Find where the given text appears and provide that cell's center as [x, y] coordinate. 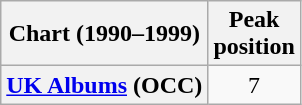
7 [254, 85]
UK Albums (OCC) [104, 85]
Chart (1990–1999) [104, 34]
Peakposition [254, 34]
